Determine the (X, Y) coordinate at the center of the cell enclosing the given text.  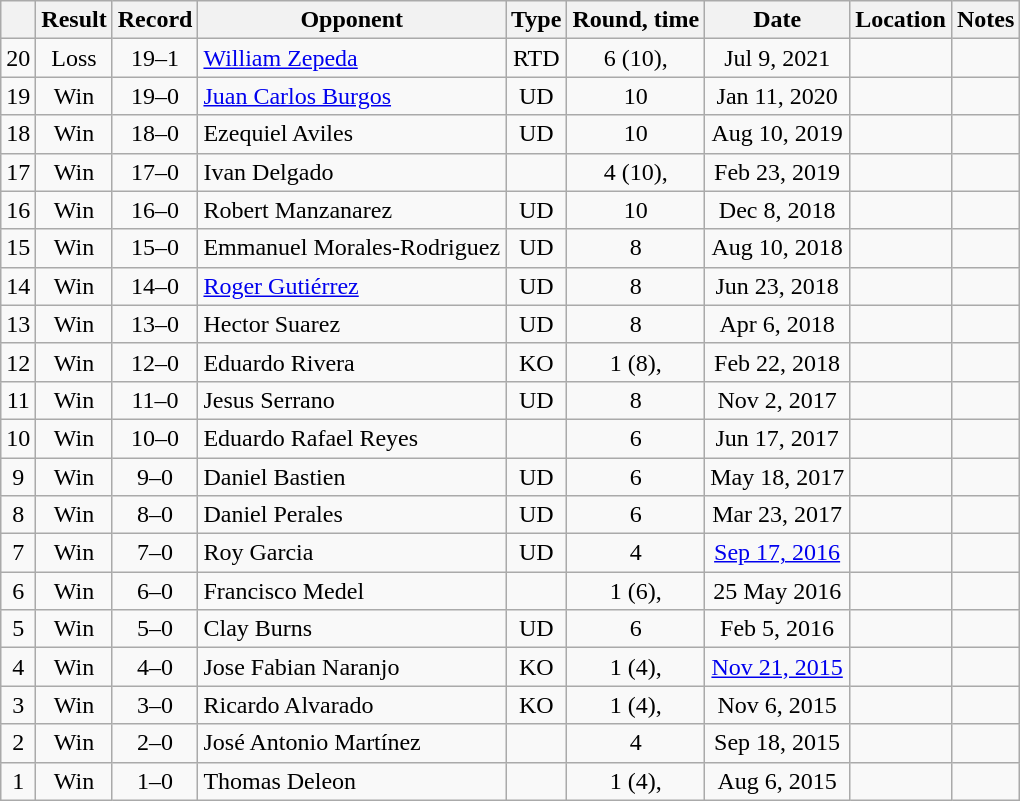
1 (18, 781)
7–0 (155, 553)
Ivan Delgado (352, 172)
1–0 (155, 781)
18–0 (155, 134)
RTD (536, 58)
13–0 (155, 324)
Nov 2, 2017 (778, 400)
15 (18, 248)
Jose Fabian Naranjo (352, 667)
8–0 (155, 515)
13 (18, 324)
Eduardo Rafael Reyes (352, 438)
Eduardo Rivera (352, 362)
Aug 10, 2018 (778, 248)
Loss (74, 58)
Hector Suarez (352, 324)
10–0 (155, 438)
3 (18, 705)
Record (155, 20)
José Antonio Martínez (352, 743)
15–0 (155, 248)
20 (18, 58)
Francisco Medel (352, 591)
Nov 6, 2015 (778, 705)
14–0 (155, 286)
Jul 9, 2021 (778, 58)
Type (536, 20)
Jun 23, 2018 (778, 286)
5–0 (155, 629)
Jun 17, 2017 (778, 438)
3–0 (155, 705)
16–0 (155, 210)
Nov 21, 2015 (778, 667)
Sep 18, 2015 (778, 743)
Opponent (352, 20)
Juan Carlos Burgos (352, 96)
14 (18, 286)
Aug 6, 2015 (778, 781)
Roger Gutiérrez (352, 286)
Location (901, 20)
25 May 2016 (778, 591)
12 (18, 362)
Mar 23, 2017 (778, 515)
6–0 (155, 591)
Ricardo Alvarado (352, 705)
9–0 (155, 477)
4 (10), (636, 172)
19–1 (155, 58)
9 (18, 477)
19 (18, 96)
Feb 5, 2016 (778, 629)
Dec 8, 2018 (778, 210)
19–0 (155, 96)
16 (18, 210)
May 18, 2017 (778, 477)
Emmanuel Morales-Rodriguez (352, 248)
12–0 (155, 362)
Jan 11, 2020 (778, 96)
5 (18, 629)
Aug 10, 2019 (778, 134)
Daniel Bastien (352, 477)
Daniel Perales (352, 515)
2–0 (155, 743)
17 (18, 172)
Jesus Serrano (352, 400)
2 (18, 743)
Date (778, 20)
17–0 (155, 172)
Result (74, 20)
7 (18, 553)
1 (6), (636, 591)
11 (18, 400)
Sep 17, 2016 (778, 553)
Round, time (636, 20)
11–0 (155, 400)
6 (10), (636, 58)
Thomas Deleon (352, 781)
Roy Garcia (352, 553)
1 (8), (636, 362)
18 (18, 134)
Ezequiel Aviles (352, 134)
Notes (985, 20)
Feb 22, 2018 (778, 362)
William Zepeda (352, 58)
Apr 6, 2018 (778, 324)
Feb 23, 2019 (778, 172)
Clay Burns (352, 629)
4–0 (155, 667)
Robert Manzanarez (352, 210)
